Locate the cell with the specified text and output its [X, Y] center coordinate. 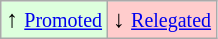
↑ Promoted [54, 20]
↓ Relegated [162, 20]
